Find where the given text appears and provide that cell's center as (X, Y) coordinate. 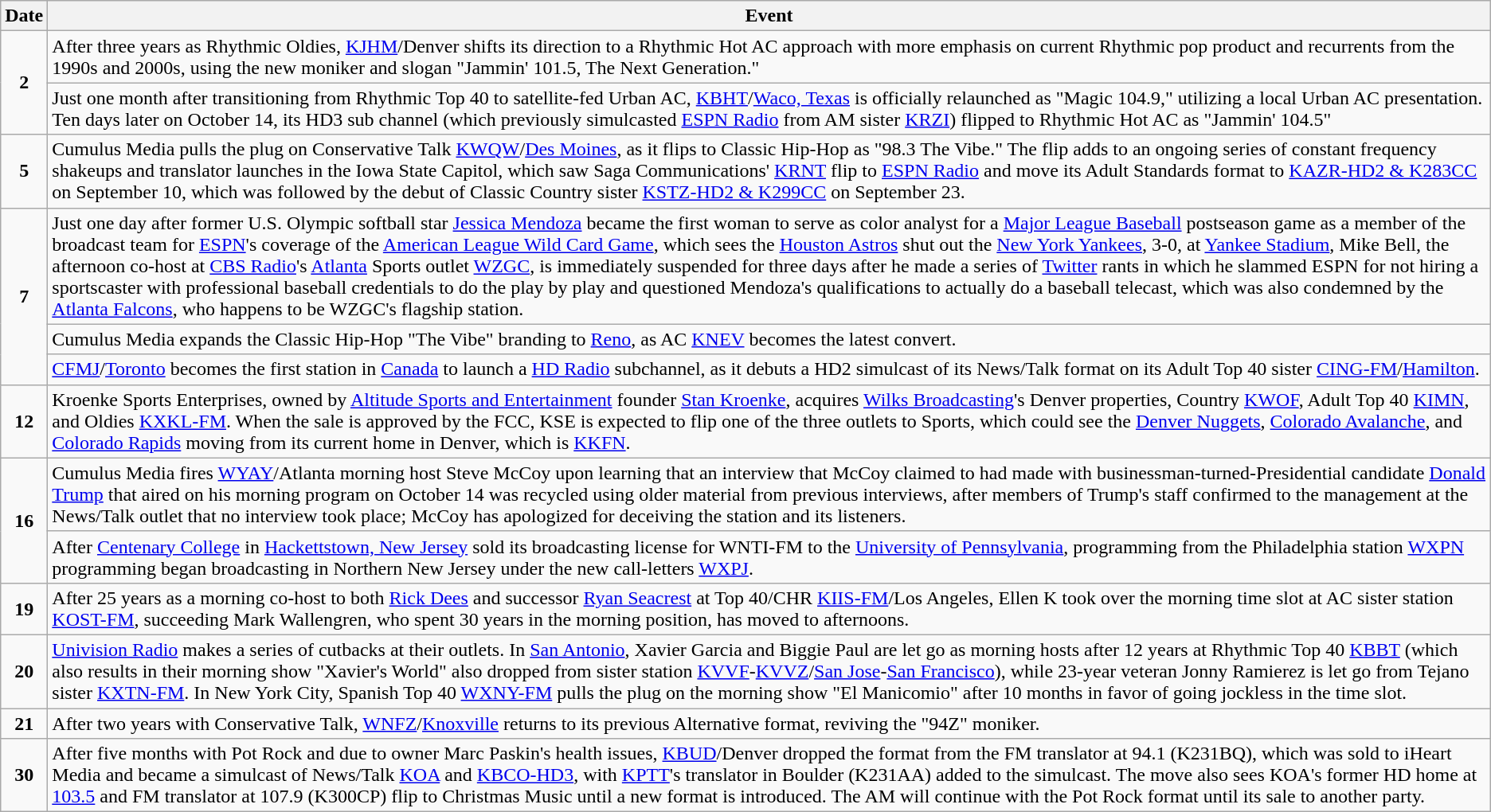
30 (24, 775)
Event (769, 16)
20 (24, 671)
12 (24, 421)
7 (24, 296)
Cumulus Media expands the Classic Hip-Hop "The Vibe" branding to Reno, as AC KNEV becomes the latest convert. (769, 339)
16 (24, 521)
2 (24, 83)
After two years with Conservative Talk, WNFZ/Knoxville returns to its previous Alternative format, reviving the "94Z" moniker. (769, 724)
21 (24, 724)
19 (24, 608)
5 (24, 171)
Date (24, 16)
